Locate the cell with the specified text and output its (X, Y) center coordinate. 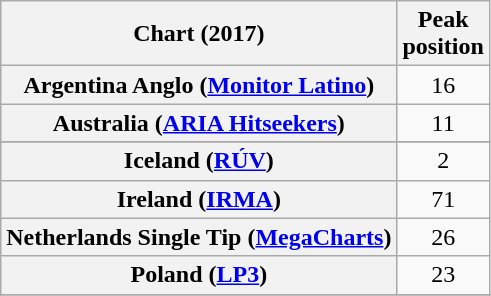
Netherlands Single Tip (MegaCharts) (199, 237)
Peak position (443, 34)
11 (443, 123)
Argentina Anglo (Monitor Latino) (199, 85)
Iceland (RÚV) (199, 161)
2 (443, 161)
Ireland (IRMA) (199, 199)
Australia (ARIA Hitseekers) (199, 123)
23 (443, 275)
71 (443, 199)
Chart (2017) (199, 34)
26 (443, 237)
16 (443, 85)
Poland (LP3) (199, 275)
